Scan for the cell matching the given text and deliver its (x, y) coordinate at center. 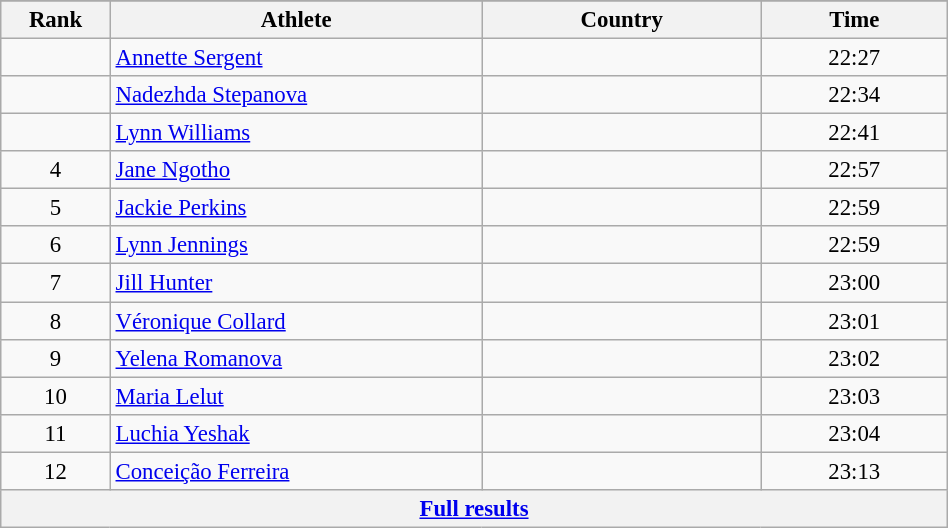
Lynn Williams (296, 133)
22:57 (854, 170)
Yelena Romanova (296, 358)
Jill Hunter (296, 283)
5 (56, 208)
Country (622, 20)
6 (56, 245)
23:04 (854, 433)
9 (56, 358)
Luchia Yeshak (296, 433)
23:02 (854, 358)
Nadezhda Stepanova (296, 95)
Conceição Ferreira (296, 471)
22:34 (854, 95)
7 (56, 283)
4 (56, 170)
23:03 (854, 396)
23:00 (854, 283)
Maria Lelut (296, 396)
Athlete (296, 20)
Jackie Perkins (296, 208)
Jane Ngotho (296, 170)
Rank (56, 20)
11 (56, 433)
Full results (474, 509)
Véronique Collard (296, 321)
23:01 (854, 321)
Annette Sergent (296, 58)
Time (854, 20)
8 (56, 321)
22:27 (854, 58)
12 (56, 471)
22:41 (854, 133)
10 (56, 396)
23:13 (854, 471)
Lynn Jennings (296, 245)
